Search for the cell housing the specified text and yield its [x, y] center coordinate. 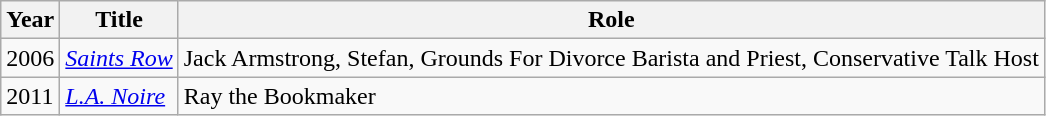
Jack Armstrong, Stefan, Grounds For Divorce Barista and Priest, Conservative Talk Host [611, 58]
L.A. Noire [119, 96]
Title [119, 20]
Role [611, 20]
2006 [30, 58]
Year [30, 20]
Saints Row [119, 58]
2011 [30, 96]
Ray the Bookmaker [611, 96]
